Provide the (X, Y) coordinate of the cell's center where the given text is located.  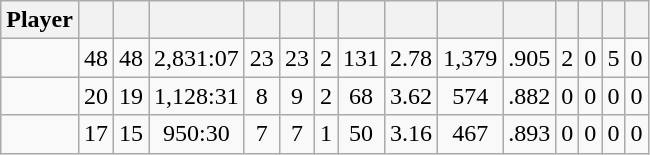
.893 (530, 134)
1,379 (470, 58)
574 (470, 96)
2.78 (412, 58)
Player (40, 20)
68 (362, 96)
131 (362, 58)
2,831:07 (197, 58)
50 (362, 134)
9 (296, 96)
1,128:31 (197, 96)
8 (262, 96)
.905 (530, 58)
15 (132, 134)
20 (96, 96)
17 (96, 134)
.882 (530, 96)
1 (326, 134)
950:30 (197, 134)
5 (614, 58)
3.16 (412, 134)
3.62 (412, 96)
19 (132, 96)
467 (470, 134)
